Pinpoint the cell where the given text exists, returning its [X, Y] midpoint coordinate. 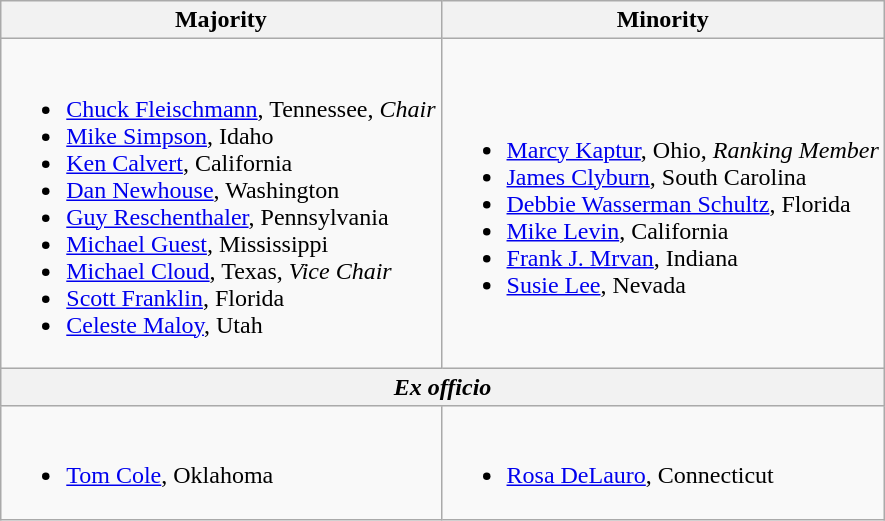
Rosa DeLauro, Connecticut [662, 462]
Minority [662, 20]
Ex officio [443, 387]
Majority [221, 20]
Tom Cole, Oklahoma [221, 462]
